Provide the (X, Y) coordinate of the cell's center where the given text is located.  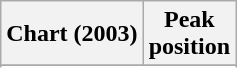
Chart (2003) (72, 34)
Peakposition (189, 34)
